Scan for the cell matching the given text and deliver its (X, Y) coordinate at center. 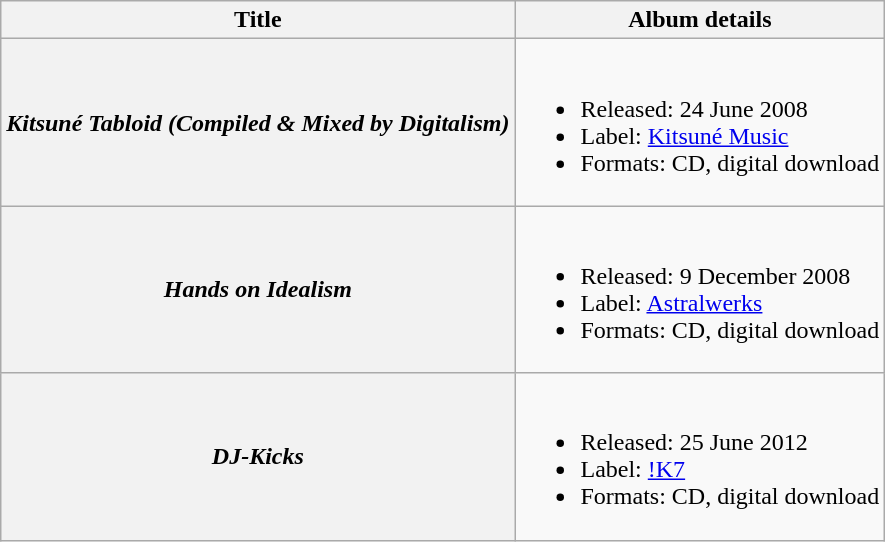
Released: 25 June 2012Label: !K7Formats: CD, digital download (700, 456)
Released: 9 December 2008Label: AstralwerksFormats: CD, digital download (700, 290)
Kitsuné Tabloid (Compiled & Mixed by Digitalism) (258, 122)
Hands on Idealism (258, 290)
Title (258, 20)
Album details (700, 20)
DJ-Kicks (258, 456)
Released: 24 June 2008Label: Kitsuné MusicFormats: CD, digital download (700, 122)
